Capture the cell that displays the provided text and extract its (x, y) central coordinate. 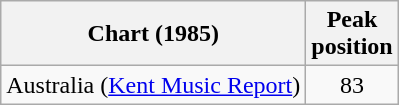
Peak position (352, 34)
83 (352, 85)
Chart (1985) (154, 34)
Australia (Kent Music Report) (154, 85)
